Find where the given text appears and provide that cell's center as (X, Y) coordinate. 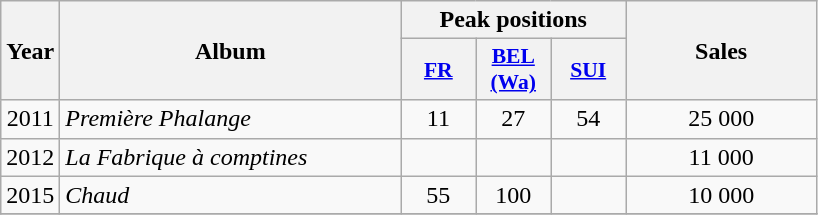
55 (438, 195)
Première Phalange (230, 119)
Year (30, 50)
BEL(Wa) (514, 70)
100 (514, 195)
Chaud (230, 195)
25 000 (722, 119)
2012 (30, 157)
11 (438, 119)
2011 (30, 119)
10 000 (722, 195)
11 000 (722, 157)
Peak positions (514, 20)
54 (588, 119)
27 (514, 119)
Album (230, 50)
2015 (30, 195)
La Fabrique à comptines (230, 157)
FR (438, 70)
SUI (588, 70)
Sales (722, 50)
